For the text-containing cell, return its midpoint in [X, Y] coordinate format. 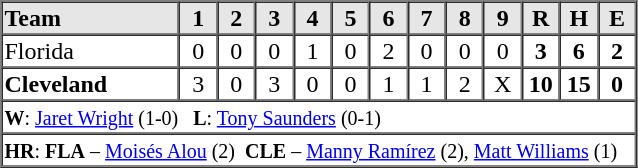
E [617, 18]
8 [465, 18]
W: Jaret Wright (1-0) L: Tony Saunders (0-1) [319, 116]
10 [541, 84]
Team [91, 18]
5 [350, 18]
9 [503, 18]
Florida [91, 50]
4 [312, 18]
HR: FLA – Moisés Alou (2) CLE – Manny Ramírez (2), Matt Williams (1) [319, 150]
X [503, 84]
15 [579, 84]
7 [427, 18]
Cleveland [91, 84]
H [579, 18]
R [541, 18]
